Capture the cell that displays the provided text and extract its [x, y] central coordinate. 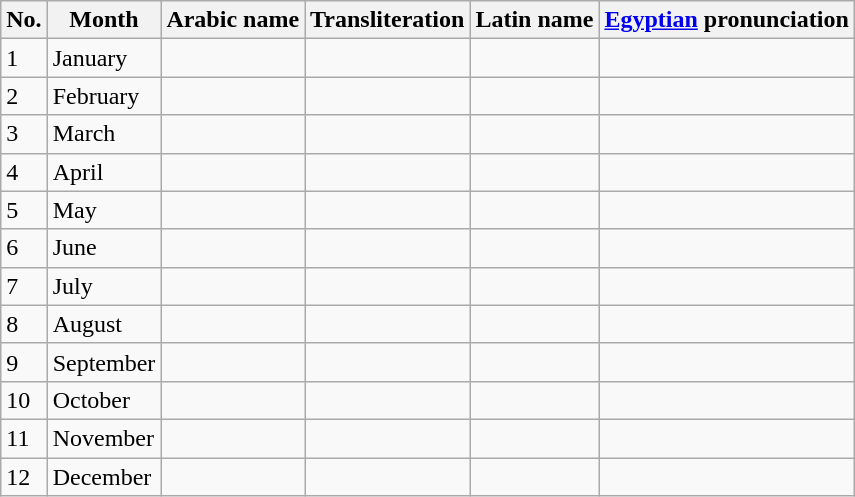
11 [24, 438]
March [104, 134]
Transliteration [388, 20]
6 [24, 248]
December [104, 477]
February [104, 96]
9 [24, 362]
October [104, 400]
10 [24, 400]
7 [24, 286]
5 [24, 210]
Egyptian pronunciation [726, 20]
No. [24, 20]
8 [24, 324]
August [104, 324]
12 [24, 477]
April [104, 172]
July [104, 286]
Month [104, 20]
January [104, 58]
4 [24, 172]
September [104, 362]
1 [24, 58]
May [104, 210]
November [104, 438]
2 [24, 96]
Arabic name [233, 20]
June [104, 248]
Latin name [534, 20]
3 [24, 134]
